Search for the cell housing the specified text and yield its (x, y) center coordinate. 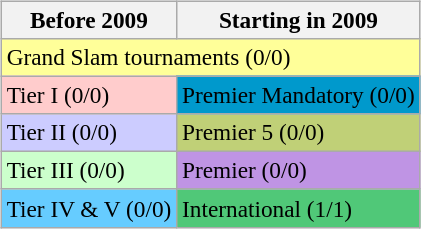
Premier 5 (0/0) (298, 133)
Tier IV & V (0/0) (88, 208)
Starting in 2009 (298, 20)
Premier Mandatory (0/0) (298, 95)
International (1/1) (298, 208)
Tier II (0/0) (88, 133)
Tier I (0/0) (88, 95)
Premier (0/0) (298, 171)
Before 2009 (88, 20)
Tier III (0/0) (88, 171)
Grand Slam tournaments (0/0) (210, 57)
